Capture the cell that displays the provided text and extract its (x, y) central coordinate. 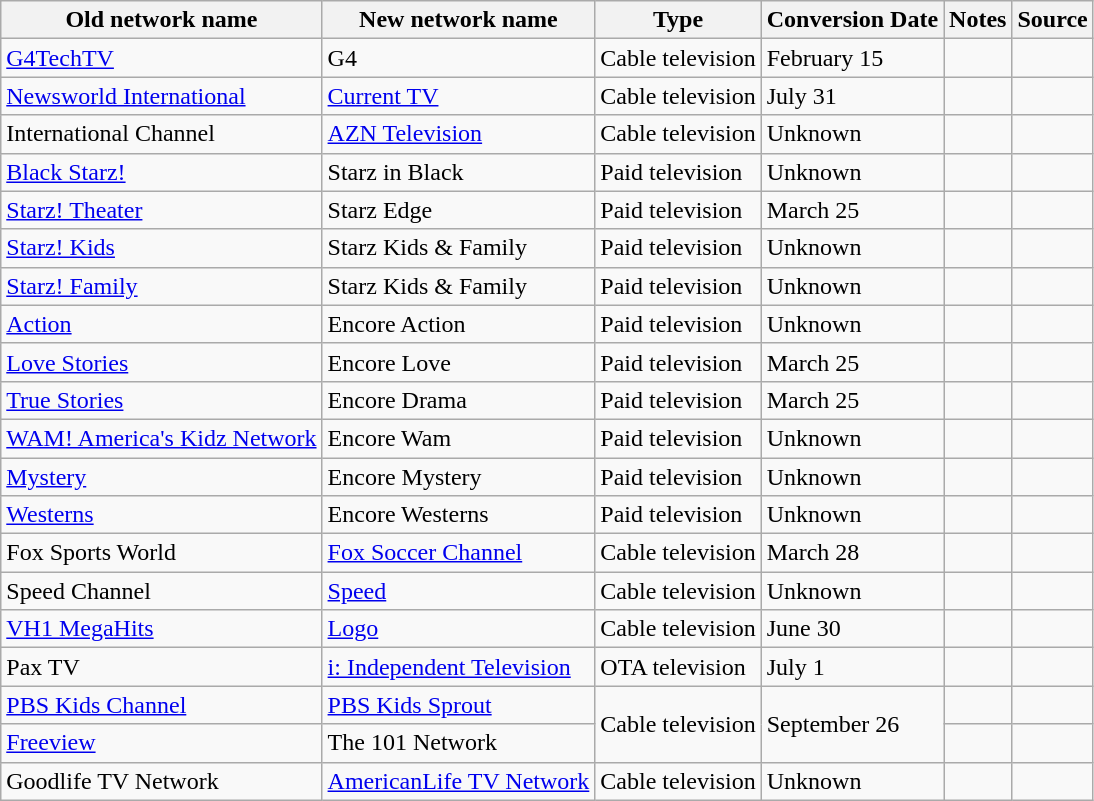
OTA television (678, 667)
Notes (978, 20)
July 1 (852, 667)
Old network name (162, 20)
Encore Mystery (458, 477)
Speed (458, 591)
Encore Westerns (458, 515)
Black Starz! (162, 172)
True Stories (162, 400)
Encore Wam (458, 438)
June 30 (852, 629)
Starz Edge (458, 210)
Action (162, 324)
February 15 (852, 58)
Westerns (162, 515)
Encore Drama (458, 400)
Freeview (162, 743)
WAM! America's Kidz Network (162, 438)
Encore Action (458, 324)
Logo (458, 629)
Conversion Date (852, 20)
AZN Television (458, 134)
Current TV (458, 96)
Speed Channel (162, 591)
Fox Soccer Channel (458, 553)
Fox Sports World (162, 553)
July 31 (852, 96)
Pax TV (162, 667)
Type (678, 20)
New network name (458, 20)
G4 (458, 58)
Starz in Black (458, 172)
The 101 Network (458, 743)
Starz! Kids (162, 248)
Starz! Theater (162, 210)
VH1 MegaHits (162, 629)
Mystery (162, 477)
September 26 (852, 724)
PBS Kids Channel (162, 705)
Source (1052, 20)
PBS Kids Sprout (458, 705)
G4TechTV (162, 58)
March 28 (852, 553)
Love Stories (162, 362)
Goodlife TV Network (162, 781)
International Channel (162, 134)
AmericanLife TV Network (458, 781)
Encore Love (458, 362)
Starz! Family (162, 286)
Newsworld International (162, 96)
i: Independent Television (458, 667)
